Identify which cell holds the provided text, then report its [x, y] central coordinate. 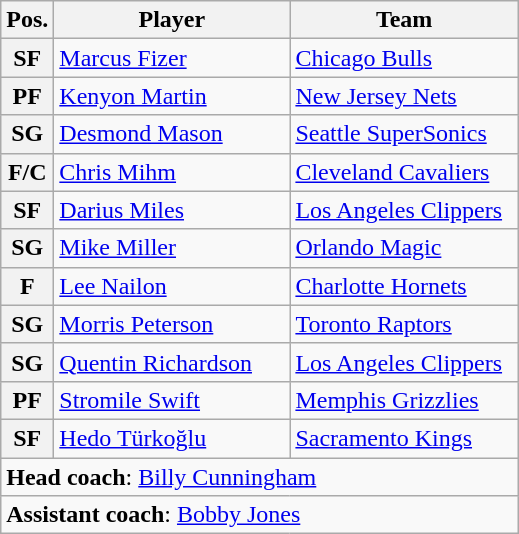
Marcus Fizer [172, 58]
Assistant coach: Bobby Jones [260, 515]
Chicago Bulls [404, 58]
Mike Miller [172, 248]
Lee Nailon [172, 286]
Morris Peterson [172, 324]
Sacramento Kings [404, 438]
Orlando Magic [404, 248]
F [28, 286]
Player [172, 20]
Seattle SuperSonics [404, 134]
Pos. [28, 20]
Chris Mihm [172, 172]
Kenyon Martin [172, 96]
Toronto Raptors [404, 324]
Cleveland Cavaliers [404, 172]
Memphis Grizzlies [404, 400]
Stromile Swift [172, 400]
Quentin Richardson [172, 362]
Charlotte Hornets [404, 286]
F/C [28, 172]
New Jersey Nets [404, 96]
Hedo Türkoğlu [172, 438]
Head coach: Billy Cunningham [260, 477]
Team [404, 20]
Darius Miles [172, 210]
Desmond Mason [172, 134]
